Locate the cell with the specified text and output its [x, y] center coordinate. 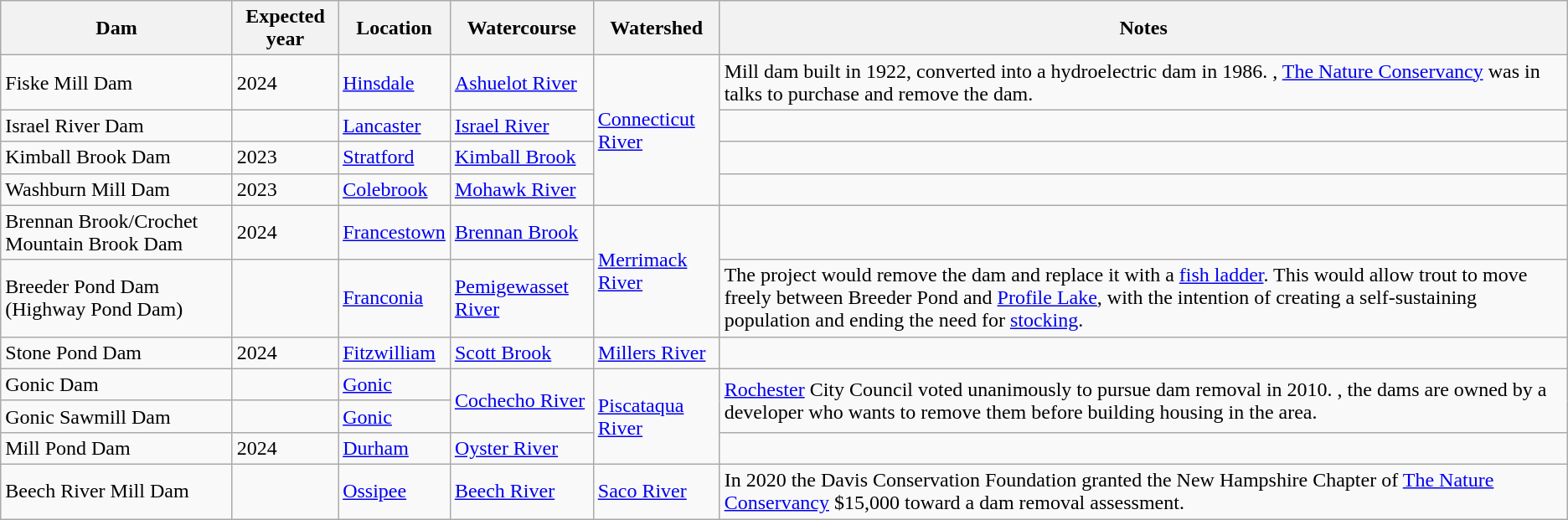
In 2020 the Davis Conservation Foundation granted the New Hampshire Chapter of The Nature Conservancy $15,000 toward a dam removal assessment. [1143, 491]
Brennan Brook [521, 233]
Washburn Mill Dam [117, 189]
Mohawk River [521, 189]
Hinsdale [395, 82]
Beech River Mill Dam [117, 491]
Connecticut River [657, 131]
Dam [117, 28]
Gonic Sawmill Dam [117, 416]
Notes [1143, 28]
Scott Brook [521, 353]
Saco River [657, 491]
Ossipee [395, 491]
Watershed [657, 28]
Franconia [395, 298]
Expected year [285, 28]
Millers River [657, 353]
Merrimack River [657, 271]
Cochecho River [521, 400]
Francestown [395, 233]
Ashuelot River [521, 82]
Lancaster [395, 126]
Fitzwilliam [395, 353]
Watercourse [521, 28]
Mill Pond Dam [117, 448]
Israel River Dam [117, 126]
Piscataqua River [657, 416]
Fiske Mill Dam [117, 82]
Stone Pond Dam [117, 353]
Pemigewasset River [521, 298]
Colebrook [395, 189]
Stratford [395, 157]
Kimball Brook Dam [117, 157]
Durham [395, 448]
Israel River [521, 126]
Mill dam built in 1922, converted into a hydroelectric dam in 1986. , The Nature Conservancy was in talks to purchase and remove the dam. [1143, 82]
Brennan Brook/Crochet Mountain Brook Dam [117, 233]
Beech River [521, 491]
Breeder Pond Dam (Highway Pond Dam) [117, 298]
Gonic Dam [117, 384]
Oyster River [521, 448]
Kimball Brook [521, 157]
Location [395, 28]
